Return (x, y) of the center of cell containing provided text 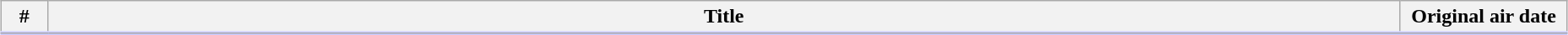
# (24, 17)
Original air date (1484, 17)
Title (724, 17)
